Capture the cell that displays the provided text and extract its [X, Y] central coordinate. 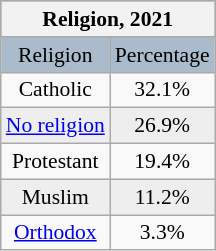
11.2% [162, 197]
Catholic [56, 90]
Muslim [56, 197]
Percentage [162, 54]
19.4% [162, 161]
32.1% [162, 90]
3.3% [162, 232]
No religion [56, 126]
26.9% [162, 126]
Protestant [56, 161]
Religion, 2021 [108, 19]
Religion [56, 54]
Orthodox [56, 232]
